Determine the [X, Y] coordinate at the center of the cell enclosing the given text.  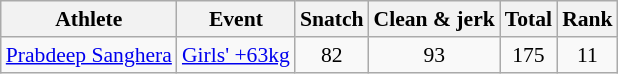
Event [236, 19]
11 [588, 55]
Clean & jerk [434, 19]
175 [528, 55]
Prabdeep Sanghera [89, 55]
82 [332, 55]
Total [528, 19]
Snatch [332, 19]
Girls' +63kg [236, 55]
Athlete [89, 19]
Rank [588, 19]
93 [434, 55]
